Search for the cell housing the specified text and yield its [X, Y] center coordinate. 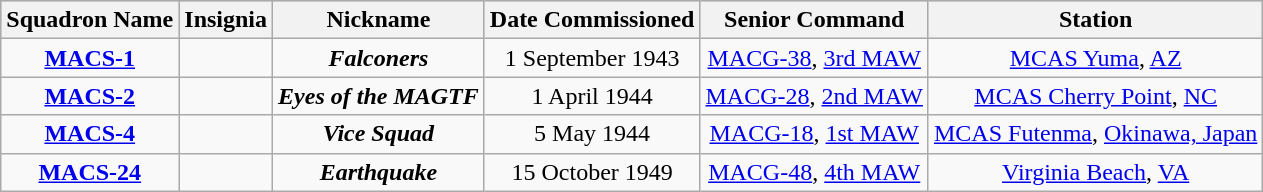
MACG-48, 4th MAW [814, 172]
Date Commissioned [592, 20]
MACS-4 [90, 134]
Insignia [226, 20]
Virginia Beach, VA [1095, 172]
5 May 1944 [592, 134]
Nickname [379, 20]
Earthquake [379, 172]
Senior Command [814, 20]
1 April 1944 [592, 96]
Station [1095, 20]
MACG-18, 1st MAW [814, 134]
MACG-38, 3rd MAW [814, 58]
MACS-1 [90, 58]
Squadron Name [90, 20]
Falconers [379, 58]
15 October 1949 [592, 172]
MCAS Cherry Point, NC [1095, 96]
1 September 1943 [592, 58]
Eyes of the MAGTF [379, 96]
MACS-24 [90, 172]
MACG-28, 2nd MAW [814, 96]
MCAS Futenma, Okinawa, Japan [1095, 134]
MCAS Yuma, AZ [1095, 58]
Vice Squad [379, 134]
MACS-2 [90, 96]
